Locate the cell with the specified text and output its [X, Y] center coordinate. 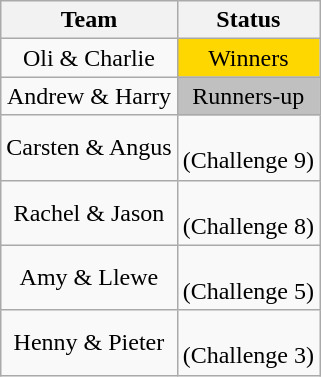
(Challenge 3) [248, 342]
Amy & Llewe [89, 278]
Henny & Pieter [89, 342]
(Challenge 8) [248, 212]
Runners-up [248, 96]
(Challenge 9) [248, 148]
Status [248, 20]
Team [89, 20]
Andrew & Harry [89, 96]
(Challenge 5) [248, 278]
Carsten & Angus [89, 148]
Oli & Charlie [89, 58]
Rachel & Jason [89, 212]
Winners [248, 58]
